From the cell containing the given text, extract its center point as [X, Y] coordinate. 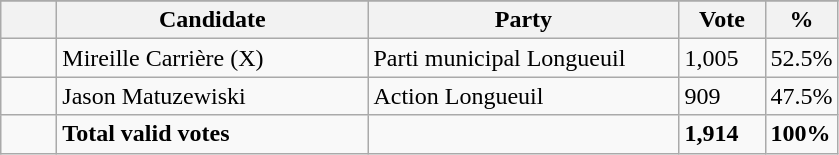
Total valid votes [212, 134]
Candidate [212, 20]
% [802, 20]
909 [722, 96]
Party [524, 20]
Mireille Carrière (X) [212, 58]
52.5% [802, 58]
1,005 [722, 58]
100% [802, 134]
Parti municipal Longueuil [524, 58]
47.5% [802, 96]
1,914 [722, 134]
Vote [722, 20]
Jason Matuzewiski [212, 96]
Action Longueuil [524, 96]
